Pinpoint the cell where the given text exists, returning its [X, Y] midpoint coordinate. 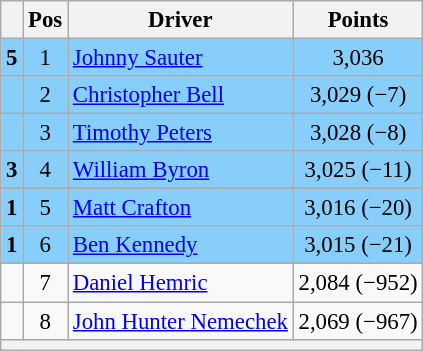
3,015 (−21) [358, 245]
2,069 (−967) [358, 321]
William Byron [181, 170]
Johnny Sauter [181, 58]
Ben Kennedy [181, 245]
3,036 [358, 58]
8 [46, 321]
3,029 (−7) [358, 95]
John Hunter Nemechek [181, 321]
3,016 (−20) [358, 208]
Matt Crafton [181, 208]
3,025 (−11) [358, 170]
Pos [46, 20]
2 [46, 95]
6 [46, 245]
Timothy Peters [181, 133]
3,028 (−8) [358, 133]
Driver [181, 20]
7 [46, 283]
Points [358, 20]
4 [46, 170]
Daniel Hemric [181, 283]
Christopher Bell [181, 95]
2,084 (−952) [358, 283]
